Capture the cell that displays the provided text and extract its (X, Y) central coordinate. 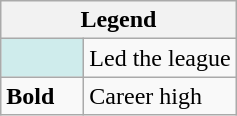
Bold (42, 96)
Led the league (160, 58)
Career high (160, 96)
Legend (118, 20)
